Locate the cell with the specified text and output its [X, Y] center coordinate. 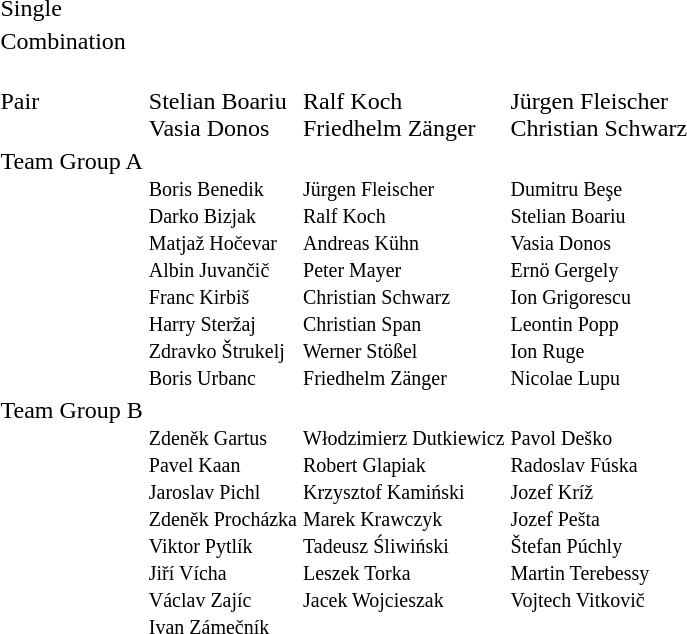
Jürgen FleischerRalf KochAndreas KühnPeter MayerChristian SchwarzChristian SpanWerner StößelFriedhelm Zänger [404, 269]
Ralf KochFriedhelm Zänger [404, 101]
Boris BenedikDarko BizjakMatjaž HočevarAlbin JuvančičFranc KirbišHarry SteržajZdravko ŠtrukeljBoris Urbanc [222, 269]
Stelian BoariuVasia Donos [222, 101]
